From the cell containing the given text, extract its center point as [X, Y] coordinate. 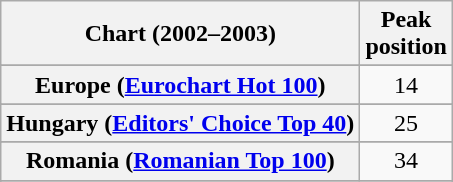
Peakposition [406, 34]
25 [406, 123]
Hungary (Editors' Choice Top 40) [180, 123]
34 [406, 161]
Europe (Eurochart Hot 100) [180, 85]
Romania (Romanian Top 100) [180, 161]
Chart (2002–2003) [180, 34]
14 [406, 85]
